Pinpoint the cell where the given text exists, returning its (X, Y) midpoint coordinate. 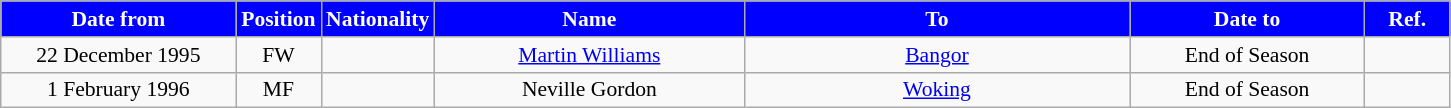
Woking (936, 90)
Position (278, 19)
1 February 1996 (118, 90)
To (936, 19)
Neville Gordon (589, 90)
Date to (1248, 19)
22 December 1995 (118, 55)
Date from (118, 19)
MF (278, 90)
Martin Williams (589, 55)
Ref. (1408, 19)
Name (589, 19)
FW (278, 55)
Nationality (378, 19)
Bangor (936, 55)
